From the cell containing the given text, extract its center point as [x, y] coordinate. 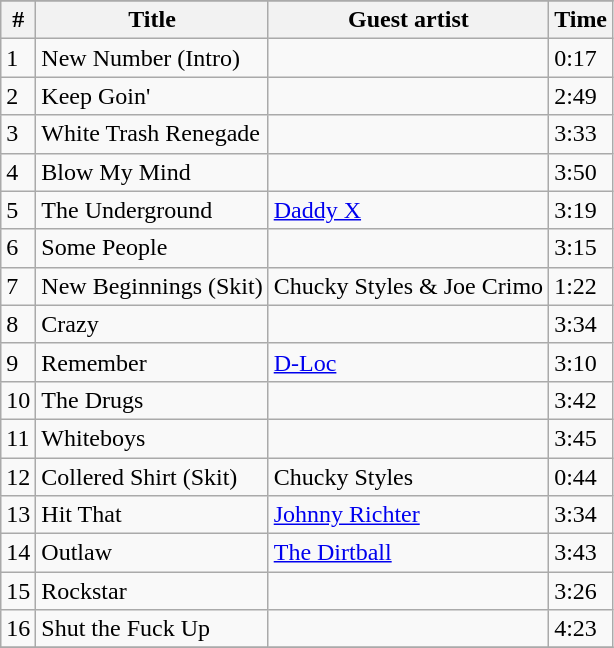
# [18, 20]
Keep Goin' [152, 96]
1 [18, 58]
Some People [152, 248]
13 [18, 515]
3:50 [581, 172]
Johnny Richter [408, 515]
4:23 [581, 629]
Outlaw [152, 553]
3:15 [581, 248]
Daddy X [408, 210]
6 [18, 248]
Chucky Styles & Joe Crimo [408, 286]
10 [18, 400]
New Number (Intro) [152, 58]
9 [18, 362]
The Dirtball [408, 553]
The Drugs [152, 400]
3:45 [581, 438]
5 [18, 210]
Crazy [152, 324]
Collered Shirt (Skit) [152, 477]
Hit That [152, 515]
15 [18, 591]
3:26 [581, 591]
Shut the Fuck Up [152, 629]
0:44 [581, 477]
Chucky Styles [408, 477]
3:33 [581, 134]
White Trash Renegade [152, 134]
Rockstar [152, 591]
2:49 [581, 96]
Guest artist [408, 20]
1:22 [581, 286]
D-Loc [408, 362]
2 [18, 96]
3:10 [581, 362]
0:17 [581, 58]
8 [18, 324]
Title [152, 20]
New Beginnings (Skit) [152, 286]
3:43 [581, 553]
3:19 [581, 210]
Remember [152, 362]
11 [18, 438]
7 [18, 286]
Blow My Mind [152, 172]
14 [18, 553]
12 [18, 477]
Time [581, 20]
4 [18, 172]
3 [18, 134]
3:42 [581, 400]
The Underground [152, 210]
16 [18, 629]
Whiteboys [152, 438]
